Return [X, Y] of the center of cell containing provided text 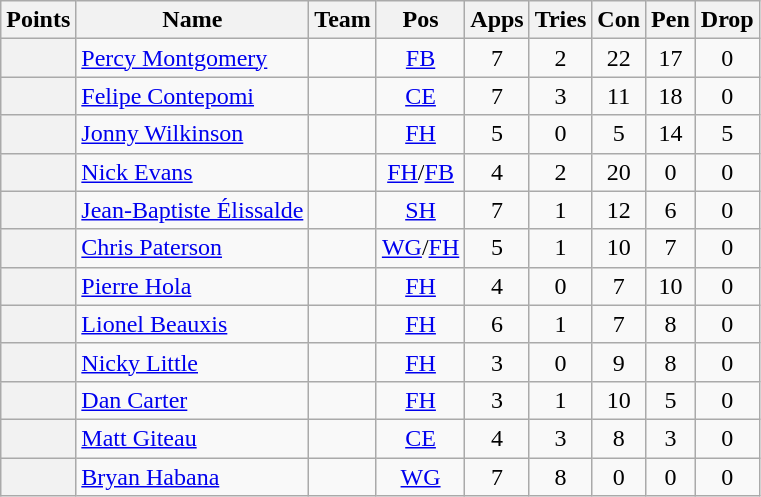
Drop [727, 20]
Con [619, 20]
Dan Carter [192, 400]
Pen [671, 20]
22 [619, 58]
Tries [560, 20]
WG [420, 477]
Jonny Wilkinson [192, 134]
17 [671, 58]
Apps [497, 20]
Matt Giteau [192, 438]
FH/FB [420, 172]
Felipe Contepomi [192, 96]
Nicky Little [192, 362]
Points [38, 20]
WG/FH [420, 248]
Bryan Habana [192, 477]
Nick Evans [192, 172]
9 [619, 362]
18 [671, 96]
Team [343, 20]
20 [619, 172]
SH [420, 210]
14 [671, 134]
11 [619, 96]
Name [192, 20]
Lionel Beauxis [192, 324]
FB [420, 58]
Pos [420, 20]
Jean-Baptiste Élissalde [192, 210]
12 [619, 210]
Pierre Hola [192, 286]
Chris Paterson [192, 248]
Percy Montgomery [192, 58]
